Provide the (X, Y) coordinate of the cell's center where the given text is located.  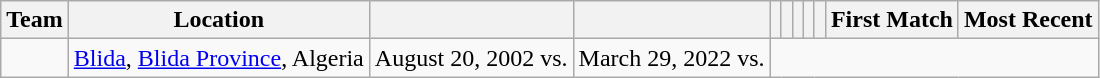
Team (35, 20)
Location (218, 20)
March 29, 2022 vs. (672, 58)
Blida, Blida Province, Algeria (218, 58)
First Match (892, 20)
August 20, 2002 vs. (471, 58)
Most Recent (1028, 20)
